Locate the cell with the specified text and output its (X, Y) center coordinate. 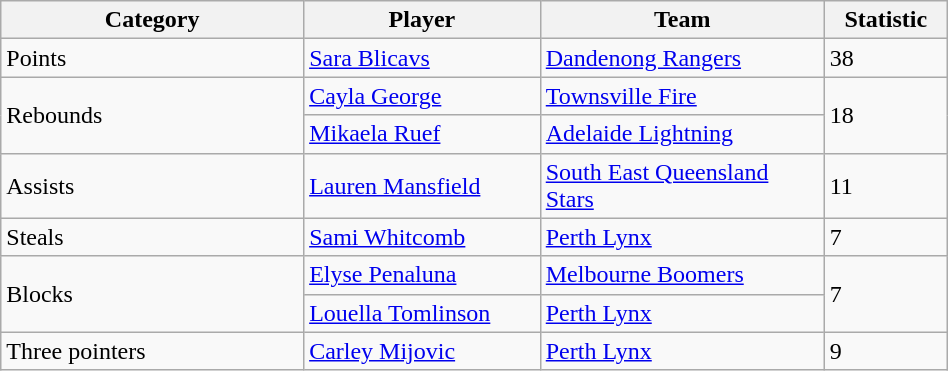
Louella Tomlinson (422, 313)
Townsville Fire (682, 96)
Mikaela Ruef (422, 134)
11 (886, 186)
38 (886, 58)
South East Queensland Stars (682, 186)
Lauren Mansfield (422, 186)
Points (152, 58)
Adelaide Lightning (682, 134)
18 (886, 115)
Category (152, 20)
Three pointers (152, 351)
Statistic (886, 20)
Player (422, 20)
Team (682, 20)
Melbourne Boomers (682, 275)
Steals (152, 237)
Dandenong Rangers (682, 58)
Blocks (152, 294)
Sara Blicavs (422, 58)
Carley Mijovic (422, 351)
Sami Whitcomb (422, 237)
9 (886, 351)
Rebounds (152, 115)
Elyse Penaluna (422, 275)
Assists (152, 186)
Cayla George (422, 96)
